Return the (x, y) coordinate for the center point of the cell that contains the specified text.  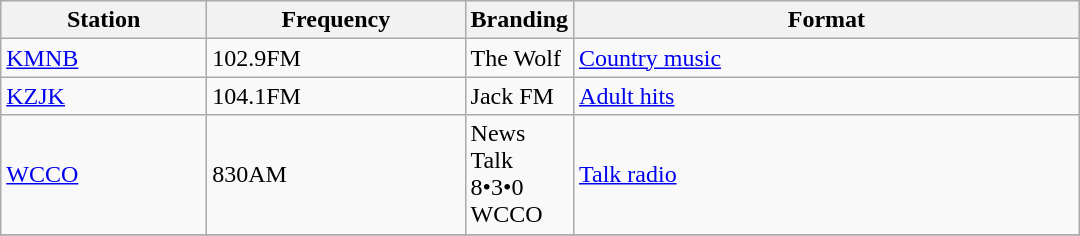
Jack FM (519, 96)
Station (104, 20)
Frequency (336, 20)
Format (827, 20)
The Wolf (519, 58)
KMNB (104, 58)
102.9FM (336, 58)
Branding (519, 20)
104.1FM (336, 96)
Country music (827, 58)
KZJK (104, 96)
830AM (336, 174)
Talk radio (827, 174)
News Talk 8•3•0 WCCO (519, 174)
Adult hits (827, 96)
WCCO (104, 174)
